Find where the given text appears and provide that cell's center as [X, Y] coordinate. 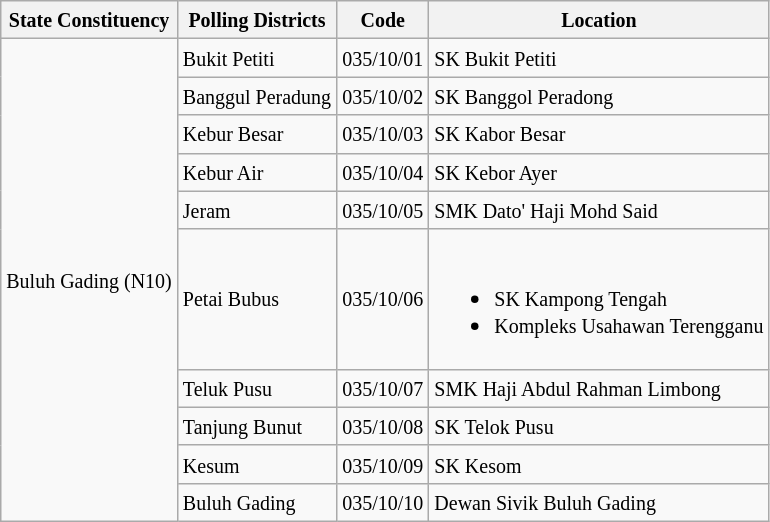
SK Banggol Peradong [599, 96]
035/10/09 [383, 464]
Dewan Sivik Buluh Gading [599, 502]
SK Kesom [599, 464]
035/10/07 [383, 388]
Bukit Petiti [256, 58]
Jeram [256, 210]
035/10/04 [383, 172]
Teluk Pusu [256, 388]
SK Kabor Besar [599, 134]
035/10/01 [383, 58]
Code [383, 20]
SMK Haji Abdul Rahman Limbong [599, 388]
Kebur Air [256, 172]
Tanjung Bunut [256, 426]
Banggul Peradung [256, 96]
035/10/02 [383, 96]
Petai Bubus [256, 299]
035/10/10 [383, 502]
Buluh Gading [256, 502]
Kesum [256, 464]
035/10/08 [383, 426]
SK Bukit Petiti [599, 58]
SK Telok Pusu [599, 426]
Buluh Gading (N10) [90, 280]
SMK Dato' Haji Mohd Said [599, 210]
Location [599, 20]
035/10/05 [383, 210]
Polling Districts [256, 20]
035/10/03 [383, 134]
SK Kebor Ayer [599, 172]
Kebur Besar [256, 134]
State Constituency [90, 20]
035/10/06 [383, 299]
SK Kampong TengahKompleks Usahawan Terengganu [599, 299]
